Capture the cell that displays the provided text and extract its (X, Y) central coordinate. 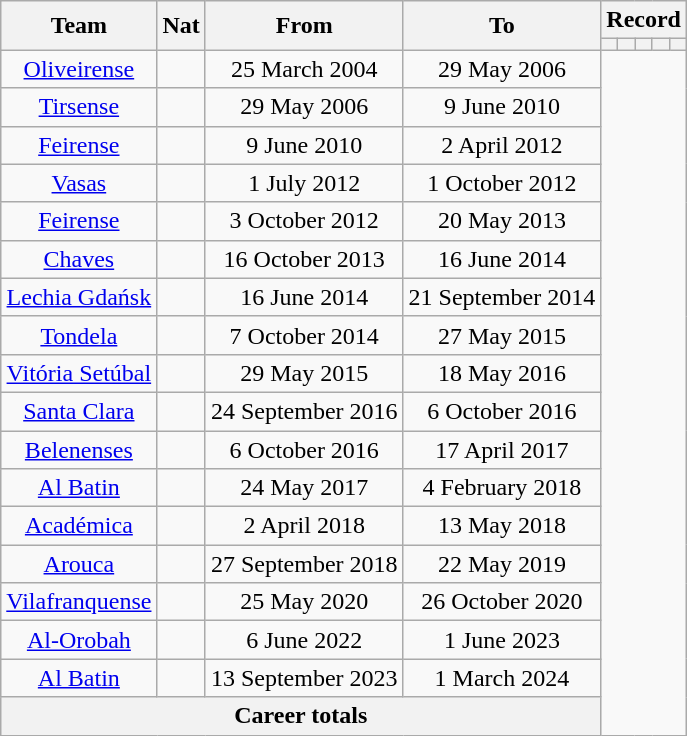
27 May 2015 (502, 335)
2 April 2018 (304, 526)
1 March 2024 (502, 678)
Lechia Gdańsk (79, 297)
Career totals (301, 716)
Santa Clara (79, 411)
3 October 2012 (304, 221)
25 March 2004 (304, 69)
13 May 2018 (502, 526)
22 May 2019 (502, 564)
Oliveirense (79, 69)
2 April 2012 (502, 145)
17 April 2017 (502, 449)
24 September 2016 (304, 411)
21 September 2014 (502, 297)
25 May 2020 (304, 602)
16 October 2013 (304, 259)
Record (644, 20)
From (304, 26)
7 October 2014 (304, 335)
26 October 2020 (502, 602)
20 May 2013 (502, 221)
Belenenses (79, 449)
Vasas (79, 183)
4 February 2018 (502, 488)
Tirsense (79, 107)
27 September 2018 (304, 564)
18 May 2016 (502, 373)
1 July 2012 (304, 183)
Académica (79, 526)
24 May 2017 (304, 488)
Team (79, 26)
6 June 2022 (304, 640)
1 October 2012 (502, 183)
Vilafranquense (79, 602)
Vitória Setúbal (79, 373)
29 May 2015 (304, 373)
Chaves (79, 259)
To (502, 26)
1 June 2023 (502, 640)
Arouca (79, 564)
Nat (181, 26)
13 September 2023 (304, 678)
Tondela (79, 335)
Al-Orobah (79, 640)
